Search for the cell housing the specified text and yield its (X, Y) center coordinate. 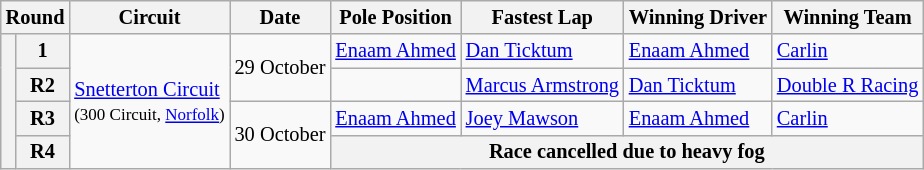
R3 (43, 118)
R4 (43, 152)
R2 (43, 85)
Circuit (149, 17)
Round (36, 17)
Fastest Lap (542, 17)
1 (43, 51)
Winning Team (848, 17)
Marcus Armstrong (542, 85)
Snetterton Circuit(300 Circuit, Norfolk) (149, 102)
Double R Racing (848, 85)
Pole Position (395, 17)
Joey Mawson (542, 118)
Date (280, 17)
29 October (280, 68)
Race cancelled due to heavy fog (626, 152)
Winning Driver (698, 17)
30 October (280, 134)
